Identify which cell holds the provided text, then report its (x, y) central coordinate. 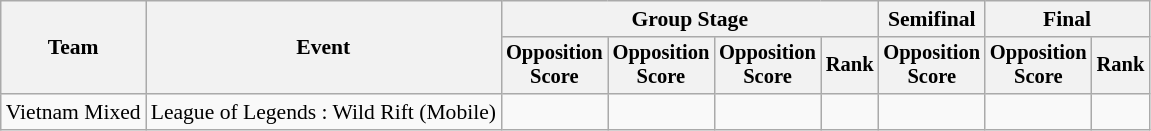
Team (74, 48)
Semifinal (932, 19)
Event (324, 48)
Group Stage (690, 19)
Vietnam Mixed (74, 112)
League of Legends : Wild Rift (Mobile) (324, 112)
Final (1067, 19)
